Search for the cell housing the specified text and yield its (x, y) center coordinate. 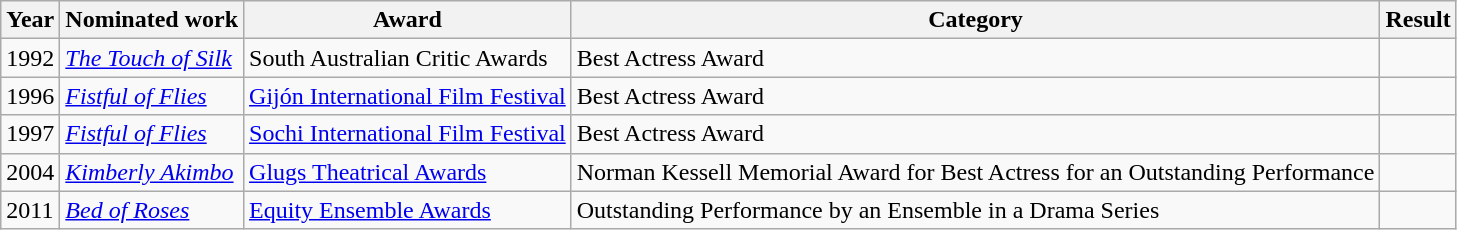
2011 (30, 210)
Nominated work (152, 20)
Outstanding Performance by an Ensemble in a Drama Series (976, 210)
Equity Ensemble Awards (408, 210)
Sochi International Film Festival (408, 134)
Result (1418, 20)
Glugs Theatrical Awards (408, 172)
The Touch of Silk (152, 58)
1996 (30, 96)
South Australian Critic Awards (408, 58)
1992 (30, 58)
Award (408, 20)
1997 (30, 134)
Gijón International Film Festival (408, 96)
Year (30, 20)
2004 (30, 172)
Kimberly Akimbo (152, 172)
Category (976, 20)
Norman Kessell Memorial Award for Best Actress for an Outstanding Performance (976, 172)
Bed of Roses (152, 210)
